Pinpoint the cell where the given text exists, returning its (x, y) midpoint coordinate. 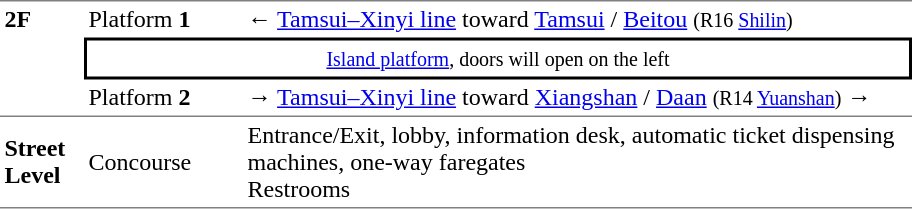
Entrance/Exit, lobby, information desk, automatic ticket dispensing machines, one-way faregatesRestrooms (578, 163)
Platform 1 (164, 19)
Street Level (42, 163)
2F (42, 58)
→ Tamsui–Xinyi line toward Xiangshan / Daan (R14 Yuanshan) → (578, 99)
← Tamsui–Xinyi line toward Tamsui / Beitou (R16 Shilin) (578, 19)
Island platform, doors will open on the left (498, 59)
Concourse (164, 163)
Platform 2 (164, 99)
